Search for the cell housing the specified text and yield its [x, y] center coordinate. 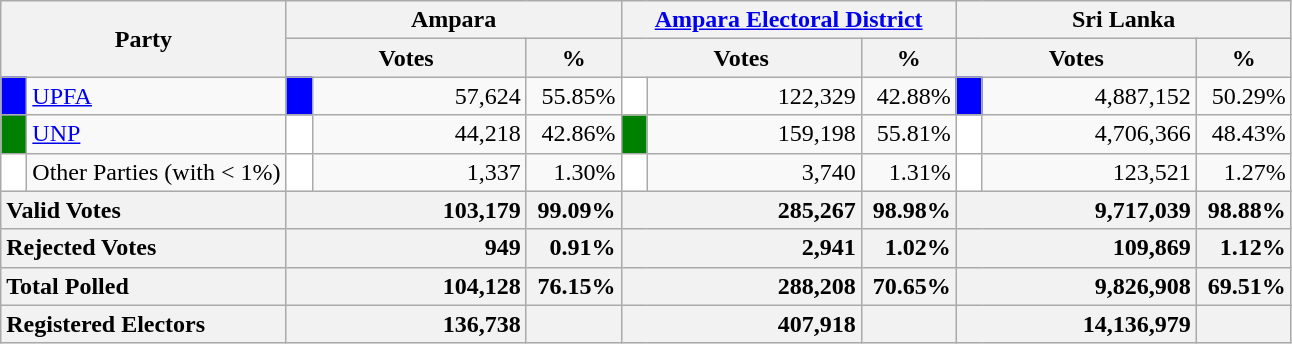
69.51% [1244, 286]
14,136,979 [1076, 324]
55.85% [574, 96]
285,267 [741, 210]
1.30% [574, 172]
0.91% [574, 248]
4,887,152 [1089, 96]
Valid Votes [144, 210]
288,208 [741, 286]
9,717,039 [1076, 210]
1.02% [908, 248]
44,218 [419, 134]
55.81% [908, 134]
159,198 [754, 134]
98.88% [1244, 210]
42.88% [908, 96]
1.31% [908, 172]
1.12% [1244, 248]
Sri Lanka [1124, 20]
3,740 [754, 172]
2,941 [741, 248]
Total Polled [144, 286]
109,869 [1076, 248]
122,329 [754, 96]
949 [406, 248]
Ampara Electoral District [788, 20]
Party [144, 39]
57,624 [419, 96]
50.29% [1244, 96]
Ampara [454, 20]
UPFA [156, 96]
Rejected Votes [144, 248]
407,918 [741, 324]
104,128 [406, 286]
Other Parties (with < 1%) [156, 172]
42.86% [574, 134]
76.15% [574, 286]
103,179 [406, 210]
48.43% [1244, 134]
98.98% [908, 210]
4,706,366 [1089, 134]
1.27% [1244, 172]
123,521 [1089, 172]
9,826,908 [1076, 286]
70.65% [908, 286]
Registered Electors [144, 324]
99.09% [574, 210]
UNP [156, 134]
136,738 [406, 324]
1,337 [419, 172]
